Determine the [x, y] coordinate at the center of the cell enclosing the given text.  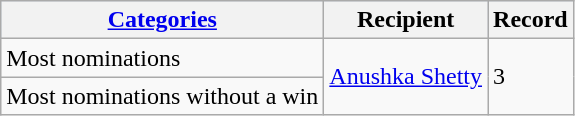
Record [531, 20]
Anushka Shetty [406, 77]
3 [531, 77]
Most nominations without a win [162, 96]
Recipient [406, 20]
Most nominations [162, 58]
Categories [162, 20]
